Determine the (X, Y) coordinate at the center of the cell enclosing the given text.  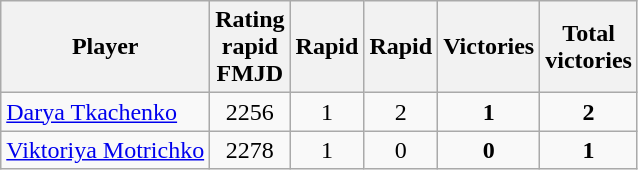
2278 (250, 150)
RatingrapidFMJD (250, 47)
2256 (250, 112)
Player (106, 47)
Totalvictories (589, 47)
Darya Tkachenko (106, 112)
Viktoriya Motrichko (106, 150)
Victories (489, 47)
